From the cell containing the given text, extract its center point as [X, Y] coordinate. 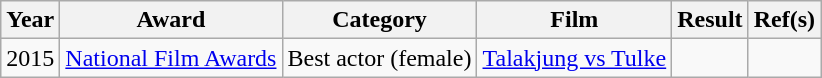
Award [171, 20]
Best actor (female) [380, 58]
Category [380, 20]
Result [710, 20]
Year [30, 20]
Talakjung vs Tulke [574, 58]
Ref(s) [784, 20]
2015 [30, 58]
National Film Awards [171, 58]
Film [574, 20]
